Scan for the cell matching the given text and deliver its [X, Y] coordinate at center. 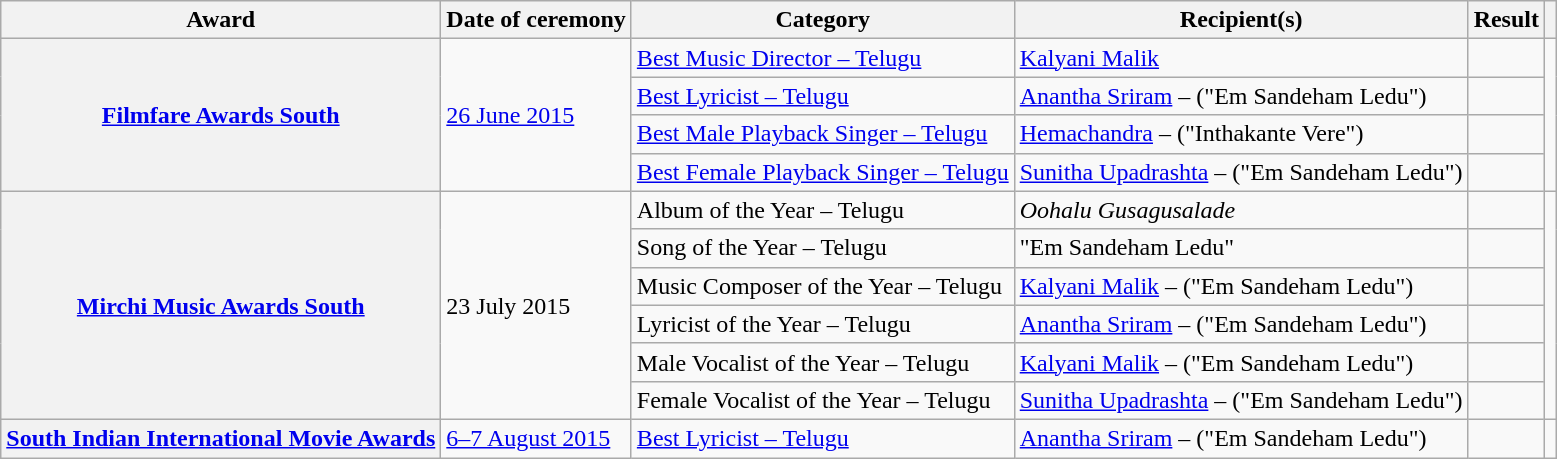
Category [822, 20]
Best Male Playback Singer – Telugu [822, 134]
"Em Sandeham Ledu" [1241, 248]
Date of ceremony [536, 20]
Lyricist of the Year – Telugu [822, 324]
Best Female Playback Singer – Telugu [822, 172]
26 June 2015 [536, 115]
Music Composer of the Year – Telugu [822, 286]
Award [221, 20]
Result [1506, 20]
23 July 2015 [536, 305]
Song of the Year – Telugu [822, 248]
Mirchi Music Awards South [221, 305]
Oohalu Gusagusalade [1241, 210]
South Indian International Movie Awards [221, 438]
Male Vocalist of the Year – Telugu [822, 362]
Kalyani Malik [1241, 58]
Filmfare Awards South [221, 115]
Album of the Year – Telugu [822, 210]
Female Vocalist of the Year – Telugu [822, 400]
Best Music Director – Telugu [822, 58]
6–7 August 2015 [536, 438]
Recipient(s) [1241, 20]
Hemachandra – ("Inthakante Vere") [1241, 134]
